From the cell containing the given text, extract its center point as [x, y] coordinate. 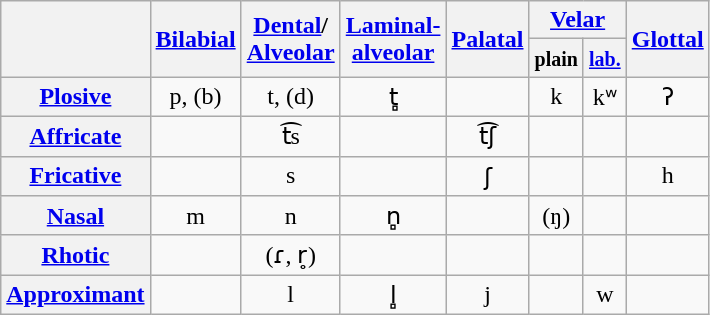
t͡ʃ [488, 136]
t̻ [393, 97]
m [196, 216]
Velar [578, 20]
Glottal [668, 39]
Nasal [76, 216]
n̻ [393, 216]
j [488, 295]
Dental/Alveolar [290, 39]
p, (b) [196, 97]
t, (d) [290, 97]
t͡s [290, 136]
kʷ [604, 97]
w [604, 295]
s [290, 176]
Fricative [76, 176]
k [556, 97]
Bilabial [196, 39]
Approximant [76, 295]
h [668, 176]
l̻ [393, 295]
(ŋ) [556, 216]
plain [556, 58]
Laminal-alveolar [393, 39]
lab. [604, 58]
ʔ [668, 97]
Palatal [488, 39]
n [290, 216]
Plosive [76, 97]
Rhotic [76, 255]
ʃ [488, 176]
Affricate [76, 136]
(ɾ, r̥) [290, 255]
l [290, 295]
